Identify which cell holds the provided text, then report its [x, y] central coordinate. 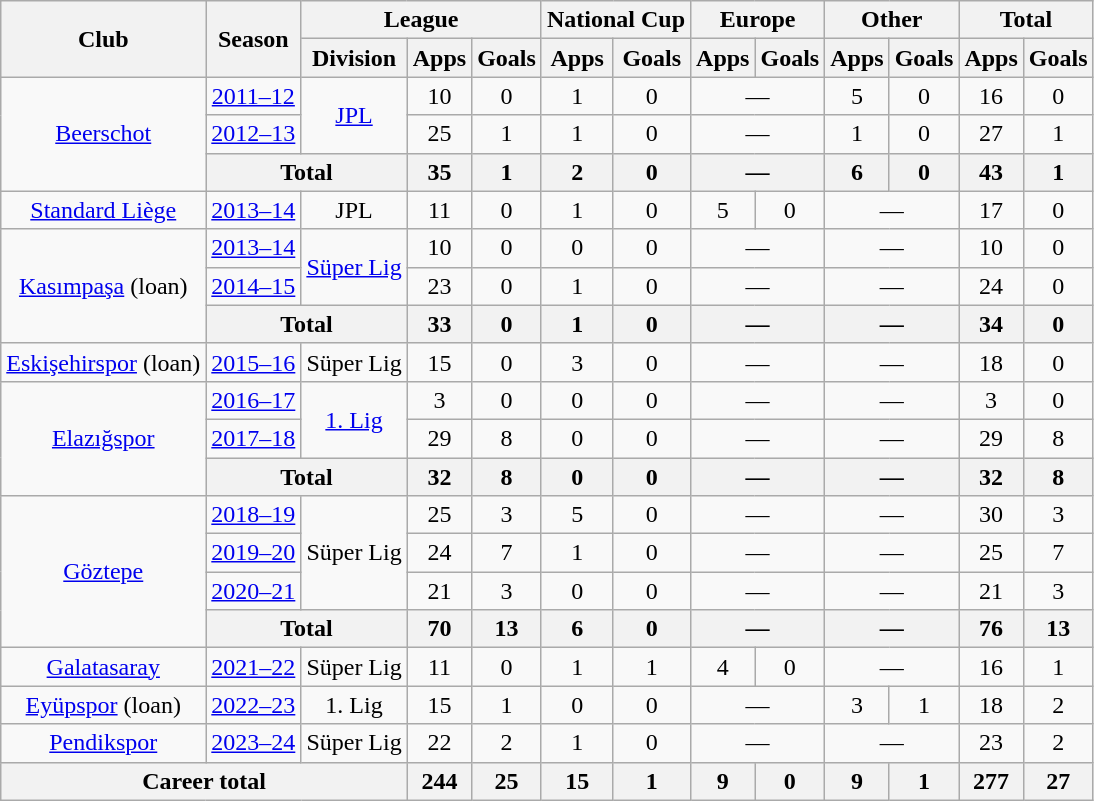
2018–19 [254, 515]
76 [991, 629]
33 [439, 324]
Elazığspor [104, 438]
70 [439, 629]
Season [254, 39]
Standard Liège [104, 210]
Eyüpspor (loan) [104, 705]
2014–15 [254, 286]
Galatasaray [104, 667]
Eskişehirspor (loan) [104, 362]
17 [991, 210]
League [422, 20]
Division [354, 58]
2016–17 [254, 400]
Club [104, 39]
2017–18 [254, 438]
2015–16 [254, 362]
Career total [204, 781]
244 [439, 781]
National Cup [616, 20]
2011–12 [254, 96]
2019–20 [254, 553]
Kasımpaşa (loan) [104, 286]
4 [723, 667]
34 [991, 324]
30 [991, 515]
Pendikspor [104, 743]
Göztepe [104, 572]
2022–23 [254, 705]
Beerschot [104, 134]
2012–13 [254, 134]
43 [991, 172]
277 [991, 781]
35 [439, 172]
22 [439, 743]
Europe [758, 20]
2023–24 [254, 743]
2021–22 [254, 667]
Other [892, 20]
2020–21 [254, 591]
